Identify which cell holds the provided text, then report its (X, Y) central coordinate. 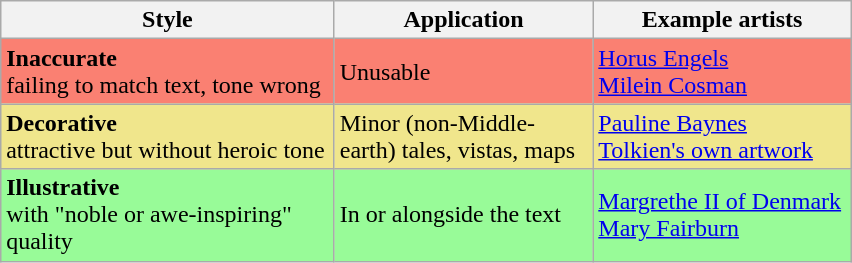
In or alongside the text (464, 215)
Application (464, 20)
Inaccuratefailing to match text, tone wrong (168, 72)
Horus EngelsMilein Cosman (722, 72)
Unusable (464, 72)
Illustrativewith "noble or awe-inspiring" quality (168, 215)
Minor (non-Middle-earth) tales, vistas, maps (464, 136)
Decorativeattractive but without heroic tone (168, 136)
Pauline BaynesTolkien's own artwork (722, 136)
Example artists (722, 20)
Style (168, 20)
Margrethe II of DenmarkMary Fairburn (722, 215)
